Return [x, y] of the center of cell containing provided text 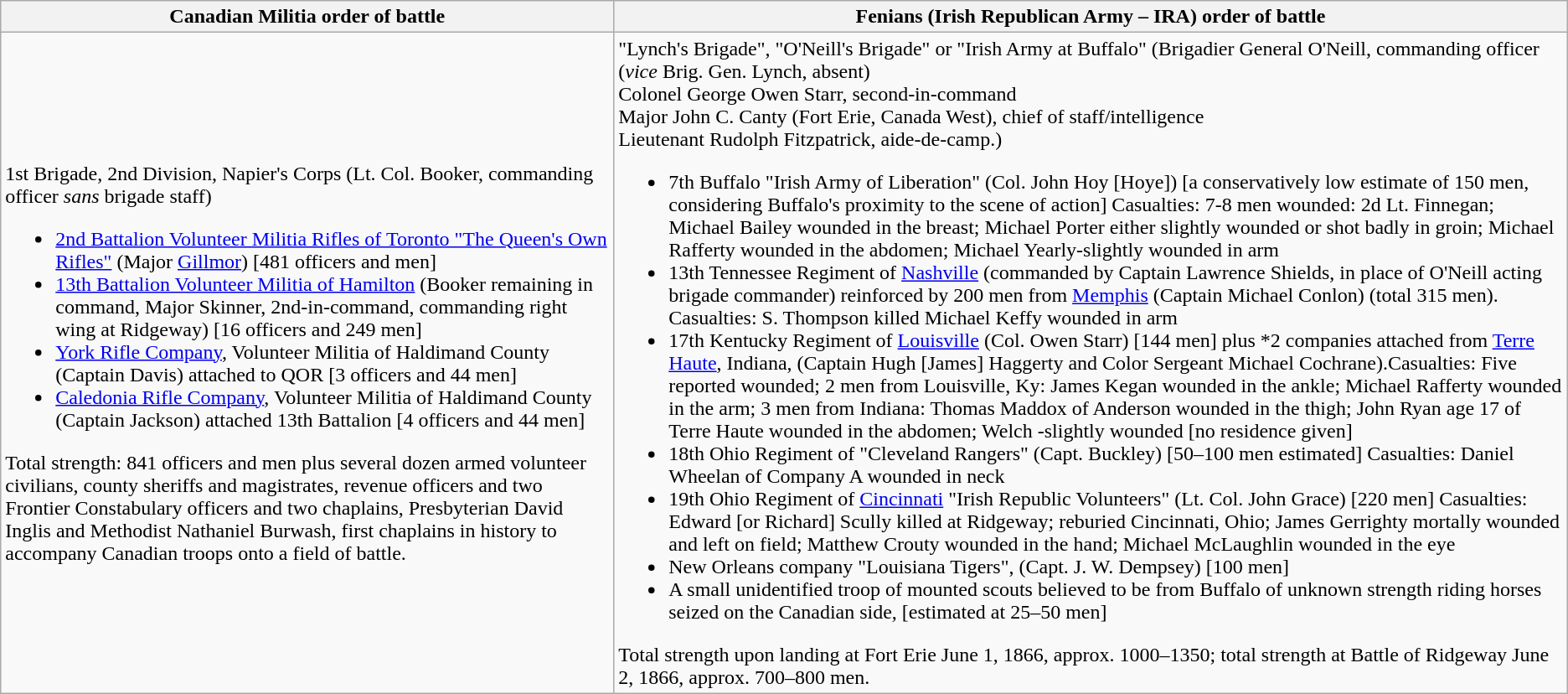
Canadian Militia order of battle [307, 17]
Fenians (Irish Republican Army – IRA) order of battle [1091, 17]
